Determine the [X, Y] coordinate at the center of the cell enclosing the given text.  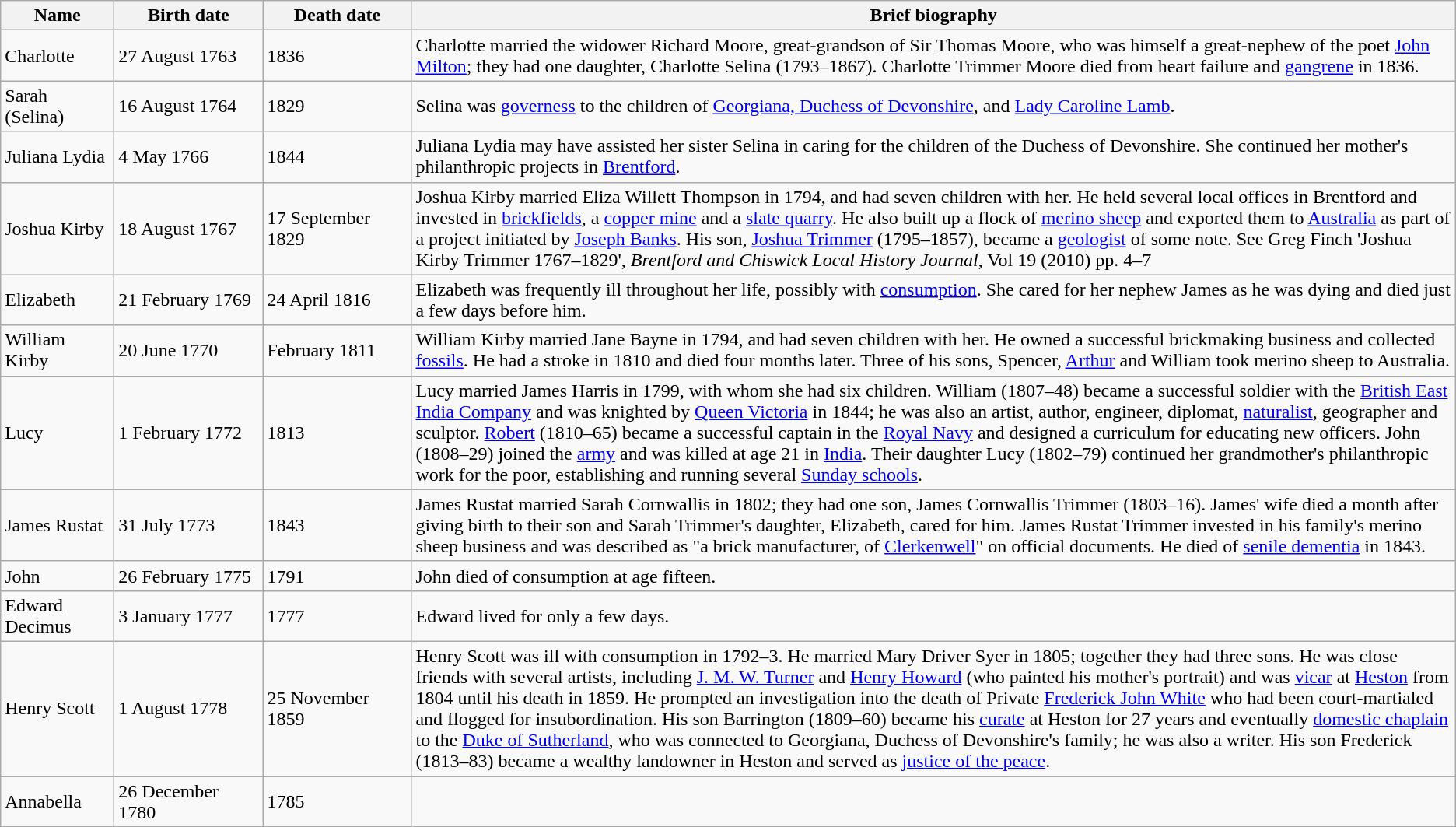
James Rustat [58, 525]
John [58, 576]
1844 [338, 157]
18 August 1767 [188, 229]
26 February 1775 [188, 576]
Edward Decimus [58, 616]
Brief biography [933, 16]
17 September 1829 [338, 229]
Lucy [58, 433]
Charlotte [58, 56]
Sarah (Selina) [58, 106]
1791 [338, 576]
John died of consumption at age fifteen. [933, 576]
Henry Scott [58, 708]
16 August 1764 [188, 106]
27 August 1763 [188, 56]
1 August 1778 [188, 708]
3 January 1777 [188, 616]
4 May 1766 [188, 157]
24 April 1816 [338, 300]
February 1811 [338, 350]
1843 [338, 525]
1813 [338, 433]
31 July 1773 [188, 525]
Birth date [188, 16]
25 November 1859 [338, 708]
20 June 1770 [188, 350]
Joshua Kirby [58, 229]
Elizabeth [58, 300]
21 February 1769 [188, 300]
Name [58, 16]
1829 [338, 106]
Death date [338, 16]
Annabella [58, 801]
1777 [338, 616]
1785 [338, 801]
1 February 1772 [188, 433]
Edward lived for only a few days. [933, 616]
Selina was governess to the children of Georgiana, Duchess of Devonshire, and Lady Caroline Lamb. [933, 106]
1836 [338, 56]
Juliana Lydia [58, 157]
26 December 1780 [188, 801]
William Kirby [58, 350]
